From the cell containing the given text, extract its center point as (x, y) coordinate. 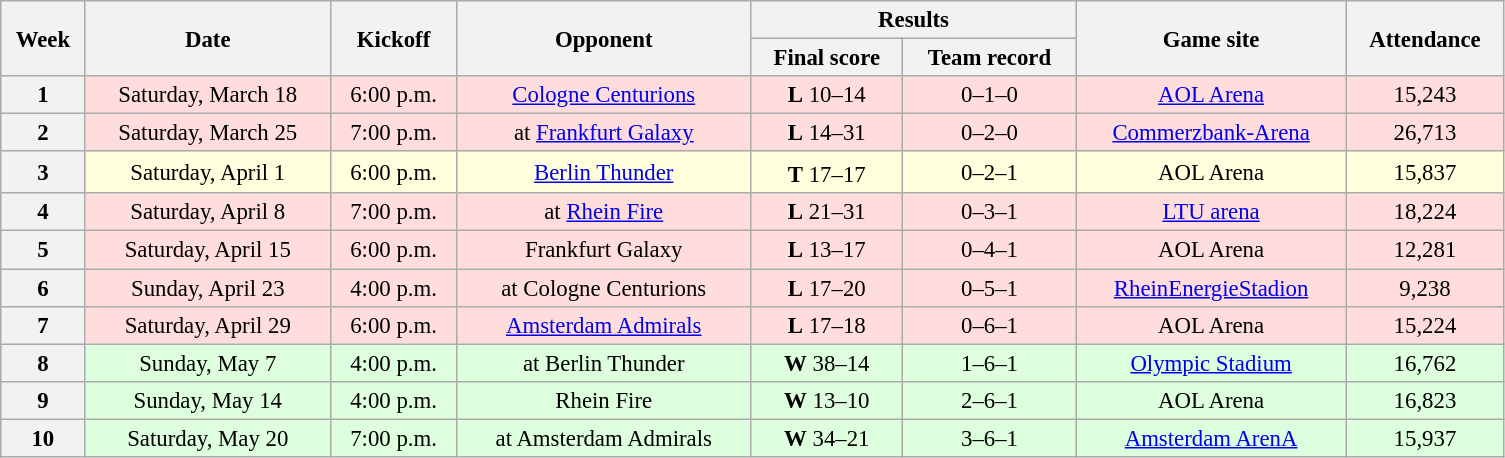
Sunday, May 14 (208, 400)
0–3–1 (990, 213)
Date (208, 38)
3 (43, 172)
Amsterdam ArenA (1211, 438)
Olympic Stadium (1211, 363)
at Berlin Thunder (604, 363)
L 17–20 (827, 288)
Attendance (1425, 38)
6 (43, 288)
26,713 (1425, 133)
W 34–21 (827, 438)
Saturday, March 18 (208, 95)
Game site (1211, 38)
at Cologne Centurions (604, 288)
at Frankfurt Galaxy (604, 133)
15,837 (1425, 172)
L 17–18 (827, 325)
0–4–1 (990, 250)
L 14–31 (827, 133)
2 (43, 133)
Berlin Thunder (604, 172)
at Rhein Fire (604, 213)
10 (43, 438)
L 10–14 (827, 95)
Final score (827, 58)
Frankfurt Galaxy (604, 250)
2–6–1 (990, 400)
Saturday, April 1 (208, 172)
RheinEnergieStadion (1211, 288)
12,281 (1425, 250)
Saturday, April 8 (208, 213)
L 13–17 (827, 250)
8 (43, 363)
1–6–1 (990, 363)
16,762 (1425, 363)
15,243 (1425, 95)
0–6–1 (990, 325)
Saturday, April 15 (208, 250)
16,823 (1425, 400)
Amsterdam Admirals (604, 325)
Week (43, 38)
at Amsterdam Admirals (604, 438)
0–2–0 (990, 133)
5 (43, 250)
T 17–17 (827, 172)
W 13–10 (827, 400)
4 (43, 213)
Saturday, May 20 (208, 438)
Sunday, May 7 (208, 363)
Kickoff (394, 38)
Commerzbank-Arena (1211, 133)
15,224 (1425, 325)
Saturday, March 25 (208, 133)
W 38–14 (827, 363)
18,224 (1425, 213)
3–6–1 (990, 438)
15,937 (1425, 438)
LTU arena (1211, 213)
9 (43, 400)
Opponent (604, 38)
1 (43, 95)
0–5–1 (990, 288)
7 (43, 325)
L 21–31 (827, 213)
Rhein Fire (604, 400)
Results (914, 20)
Team record (990, 58)
Sunday, April 23 (208, 288)
Cologne Centurions (604, 95)
0–1–0 (990, 95)
Saturday, April 29 (208, 325)
0–2–1 (990, 172)
9,238 (1425, 288)
